Determine the [X, Y] coordinate at the center of the cell enclosing the given text.  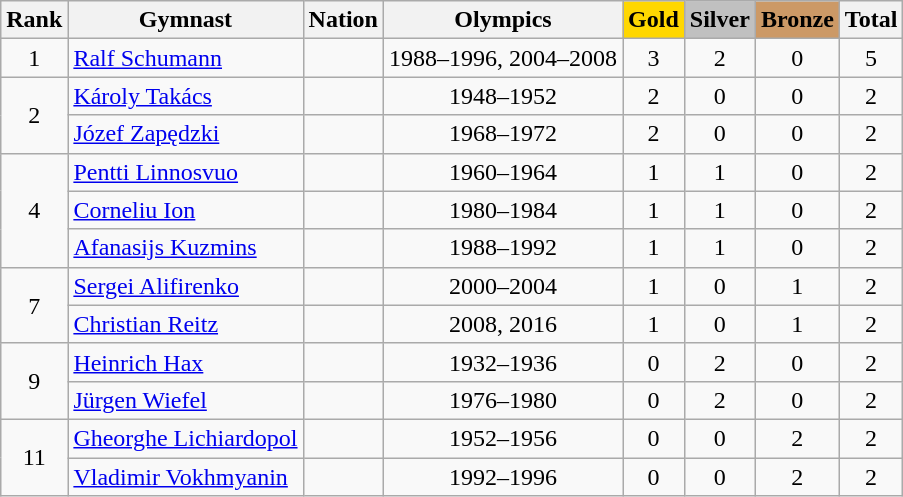
Corneliu Ion [186, 210]
1988–1996, 2004–2008 [502, 58]
5 [871, 58]
Christian Reitz [186, 324]
1952–1956 [502, 438]
Afanasijs Kuzmins [186, 248]
4 [34, 210]
1976–1980 [502, 400]
Károly Takács [186, 96]
Gheorghe Lichiardopol [186, 438]
2000–2004 [502, 286]
1992–1996 [502, 477]
Józef Zapędzki [186, 134]
Total [871, 20]
Jürgen Wiefel [186, 400]
1980–1984 [502, 210]
Pentti Linnosvuo [186, 172]
1960–1964 [502, 172]
Sergei Alifirenko [186, 286]
Vladimir Vokhmyanin [186, 477]
7 [34, 305]
3 [654, 58]
Nation [343, 20]
Ralf Schumann [186, 58]
1948–1952 [502, 96]
1932–1936 [502, 362]
Bronze [797, 20]
2008, 2016 [502, 324]
11 [34, 457]
Heinrich Hax [186, 362]
Silver [720, 20]
Olympics [502, 20]
1988–1992 [502, 248]
Gold [654, 20]
1968–1972 [502, 134]
9 [34, 381]
Gymnast [186, 20]
Rank [34, 20]
